Find where the given text appears and provide that cell's center as [X, Y] coordinate. 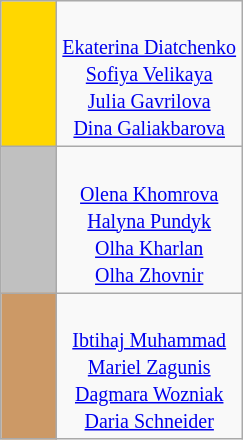
Olena KhomrovaHalyna PundykOlha KharlanOlha Zhovnir [150, 220]
Ibtihaj MuhammadMariel ZagunisDagmara WozniakDaria Schneider [150, 366]
Ekaterina DiatchenkoSofiya VelikayaJulia GavrilovaDina Galiakbarova [150, 74]
